Output the [x, y] coordinate of the center of the cell containing the given text.  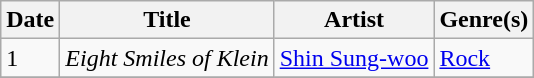
Genre(s) [484, 20]
Date [30, 20]
Shin Sung-woo [354, 58]
Title [167, 20]
Artist [354, 20]
Eight Smiles of Klein [167, 58]
1 [30, 58]
Rock [484, 58]
